Output the (x, y) coordinate of the center of the cell containing the given text.  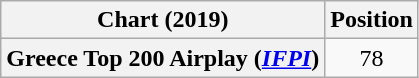
Chart (2019) (163, 20)
Greece Top 200 Airplay (IFPI) (163, 58)
Position (372, 20)
78 (372, 58)
